Search for the cell housing the specified text and yield its (x, y) center coordinate. 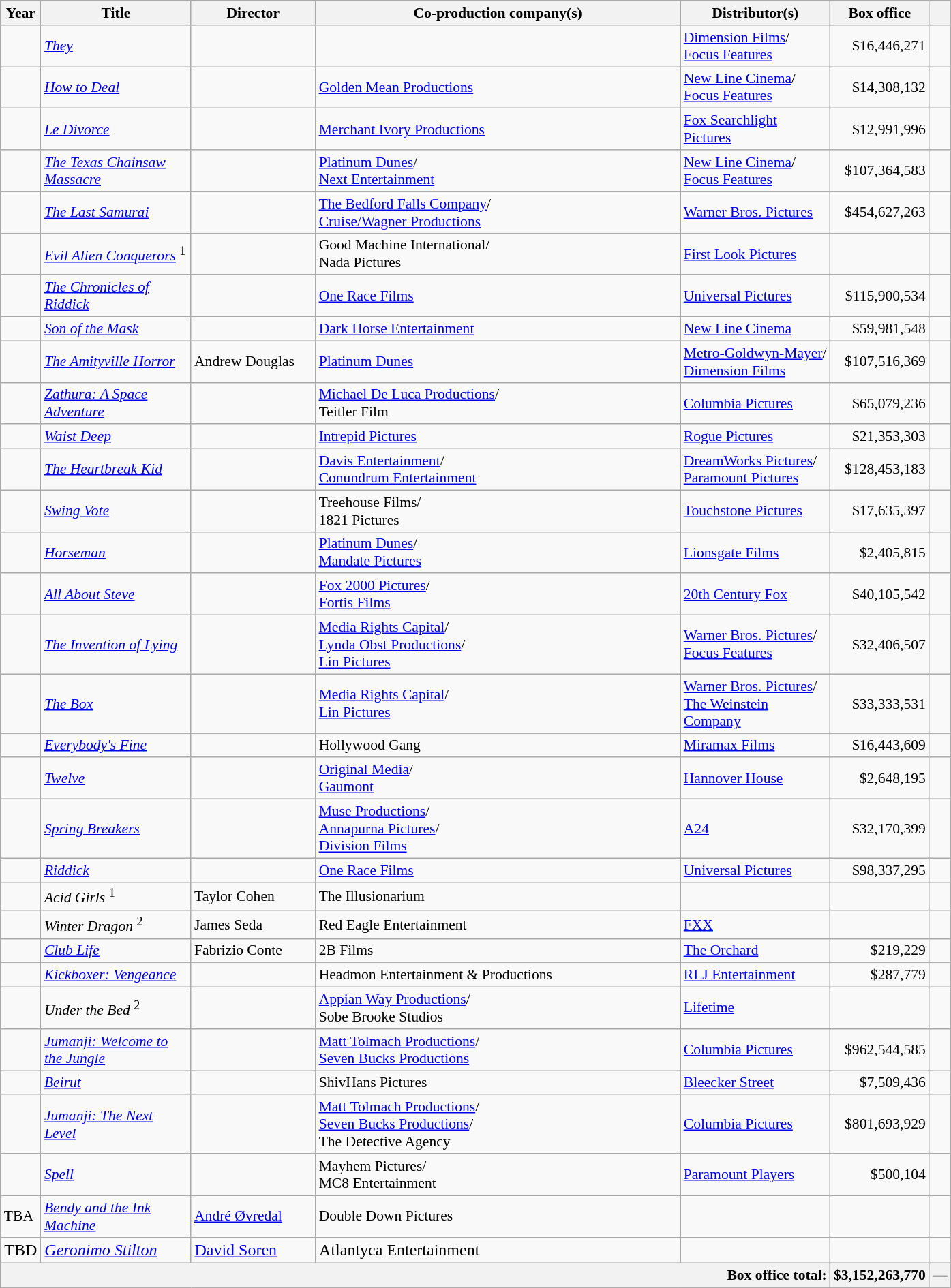
Miramax Films (755, 746)
Metro-Goldwyn-Mayer/Dimension Films (755, 361)
Warner Bros. Pictures/Focus Features (755, 645)
Evil Alien Conquerors 1 (116, 254)
$65,079,236 (879, 403)
Platinum Dunes/Next Entertainment (498, 170)
Club Life (116, 951)
Hannover House (755, 778)
Kickboxer: Vengeance (116, 975)
Fox Searchlight Pictures (755, 129)
Warner Bros. Pictures/The Weinstein Company (755, 703)
$115,900,534 (879, 296)
Swing Vote (116, 511)
The Box (116, 703)
The Illusionarium (498, 895)
Title (116, 13)
2B Films (498, 951)
$40,105,542 (879, 594)
Taylor Cohen (254, 895)
The Texas Chainsaw Massacre (116, 170)
TBD (20, 1250)
Matt Tolmach Productions/Seven Bucks Productions (498, 1049)
$2,405,815 (879, 552)
$107,516,369 (879, 361)
Beirut (116, 1083)
The Heartbreak Kid (116, 469)
$32,406,507 (879, 645)
$219,229 (879, 951)
Headmon Entertainment & Productions (498, 975)
Hollywood Gang (498, 746)
Riddick (116, 870)
The Orchard (755, 951)
$107,364,583 (879, 170)
Twelve (116, 778)
James Seda (254, 924)
Waist Deep (116, 436)
Treehouse Films/1821 Pictures (498, 511)
Rogue Pictures (755, 436)
Dimension Films/Focus Features (755, 45)
Year (20, 13)
$128,453,183 (879, 469)
Original Media/Gaumont (498, 778)
Horseman (116, 552)
$3,152,263,770 (879, 1275)
Media Rights Capital/Lin Pictures (498, 703)
A24 (755, 829)
Acid Girls 1 (116, 895)
Everybody's Fine (116, 746)
$16,443,609 (879, 746)
$16,446,271 (879, 45)
Son of the Mask (116, 328)
$500,104 (879, 1175)
Fox 2000 Pictures/Fortis Films (498, 594)
Media Rights Capital/Lynda Obst Productions/Lin Pictures (498, 645)
They (116, 45)
Lifetime (755, 1007)
$32,170,399 (879, 829)
Golden Mean Productions (498, 87)
Good Machine International/Nada Pictures (498, 254)
Zathura: A Space Adventure (116, 403)
20th Century Fox (755, 594)
$21,353,303 (879, 436)
Platinum Dunes (498, 361)
RLJ Entertainment (755, 975)
Muse Productions/Annapurna Pictures/Division Films (498, 829)
Lionsgate Films (755, 552)
FXX (755, 924)
Appian Way Productions/Sobe Brooke Studios (498, 1007)
The Amityville Horror (116, 361)
Atlantyca Entertainment (498, 1250)
$98,337,295 (879, 870)
Box office (879, 13)
The Bedford Falls Company/Cruise/Wagner Productions (498, 213)
Co-production company(s) (498, 13)
Merchant Ivory Productions (498, 129)
The Last Samurai (116, 213)
Warner Bros. Pictures (755, 213)
Bendy and the Ink Machine (116, 1216)
Andrew Douglas (254, 361)
André Øvredal (254, 1216)
$801,693,929 (879, 1124)
ShivHans Pictures (498, 1083)
Fabrizio Conte (254, 951)
Le Divorce (116, 129)
Red Eagle Entertainment (498, 924)
Director (254, 13)
Bleecker Street (755, 1083)
Intrepid Pictures (498, 436)
Michael De Luca Productions/Teitler Film (498, 403)
TBA (20, 1216)
Davis Entertainment/Conundrum Entertainment (498, 469)
Jumanji: Welcome to the Jungle (116, 1049)
Box office total: (416, 1275)
Distributor(s) (755, 13)
$7,509,436 (879, 1083)
New Line Cinema (755, 328)
David Soren (254, 1250)
Dark Horse Entertainment (498, 328)
Under the Bed 2 (116, 1007)
$454,627,263 (879, 213)
$59,981,548 (879, 328)
Platinum Dunes/Mandate Pictures (498, 552)
Geronimo Stilton (116, 1250)
Spell (116, 1175)
DreamWorks Pictures/Paramount Pictures (755, 469)
How to Deal (116, 87)
The Invention of Lying (116, 645)
Paramount Players (755, 1175)
$33,333,531 (879, 703)
Touchstone Pictures (755, 511)
$962,544,585 (879, 1049)
Mayhem Pictures/MC8 Entertainment (498, 1175)
$14,308,132 (879, 87)
The Chronicles of Riddick (116, 296)
Double Down Pictures (498, 1216)
Winter Dragon 2 (116, 924)
All About Steve (116, 594)
First Look Pictures (755, 254)
$12,991,996 (879, 129)
— (940, 1275)
Jumanji: The Next Level (116, 1124)
$17,635,397 (879, 511)
$287,779 (879, 975)
Matt Tolmach Productions/Seven Bucks Productions/The Detective Agency (498, 1124)
Spring Breakers (116, 829)
$2,648,195 (879, 778)
